Find where the given text appears and provide that cell's center as (X, Y) coordinate. 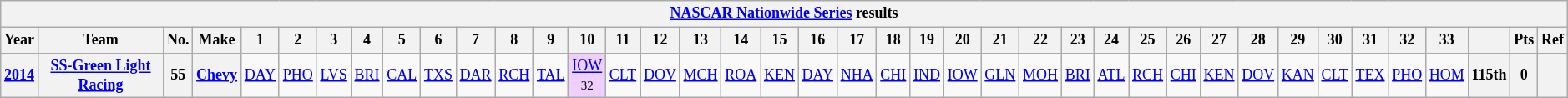
IND (927, 75)
TAL (551, 75)
23 (1077, 40)
Year (20, 40)
115th (1490, 75)
22 (1040, 40)
19 (927, 40)
No. (179, 40)
NASCAR Nationwide Series results (784, 13)
10 (588, 40)
26 (1183, 40)
17 (857, 40)
27 (1219, 40)
1 (260, 40)
GLN (1000, 75)
6 (439, 40)
15 (780, 40)
0 (1525, 75)
29 (1297, 40)
30 (1334, 40)
16 (817, 40)
TEX (1370, 75)
25 (1148, 40)
KAN (1297, 75)
21 (1000, 40)
33 (1448, 40)
DAR (476, 75)
IOW (962, 75)
NHA (857, 75)
ROA (741, 75)
11 (623, 40)
13 (701, 40)
31 (1370, 40)
Chevy (217, 75)
5 (402, 40)
2 (297, 40)
32 (1408, 40)
Pts (1525, 40)
TXS (439, 75)
MCH (701, 75)
HOM (1448, 75)
4 (367, 40)
24 (1111, 40)
28 (1258, 40)
Make (217, 40)
20 (962, 40)
SS-Green Light Racing (100, 75)
ATL (1111, 75)
Ref (1553, 40)
9 (551, 40)
8 (514, 40)
55 (179, 75)
3 (334, 40)
2014 (20, 75)
CAL (402, 75)
MOH (1040, 75)
7 (476, 40)
18 (893, 40)
14 (741, 40)
12 (660, 40)
LVS (334, 75)
Team (100, 40)
IOW32 (588, 75)
